Search for the cell housing the specified text and yield its (X, Y) center coordinate. 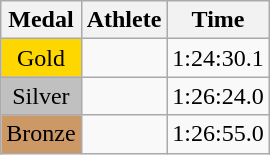
1:26:24.0 (218, 96)
Silver (41, 96)
1:26:55.0 (218, 134)
Time (218, 20)
Gold (41, 58)
Athlete (124, 20)
Medal (41, 20)
1:24:30.1 (218, 58)
Bronze (41, 134)
